Search for the cell housing the specified text and yield its [X, Y] center coordinate. 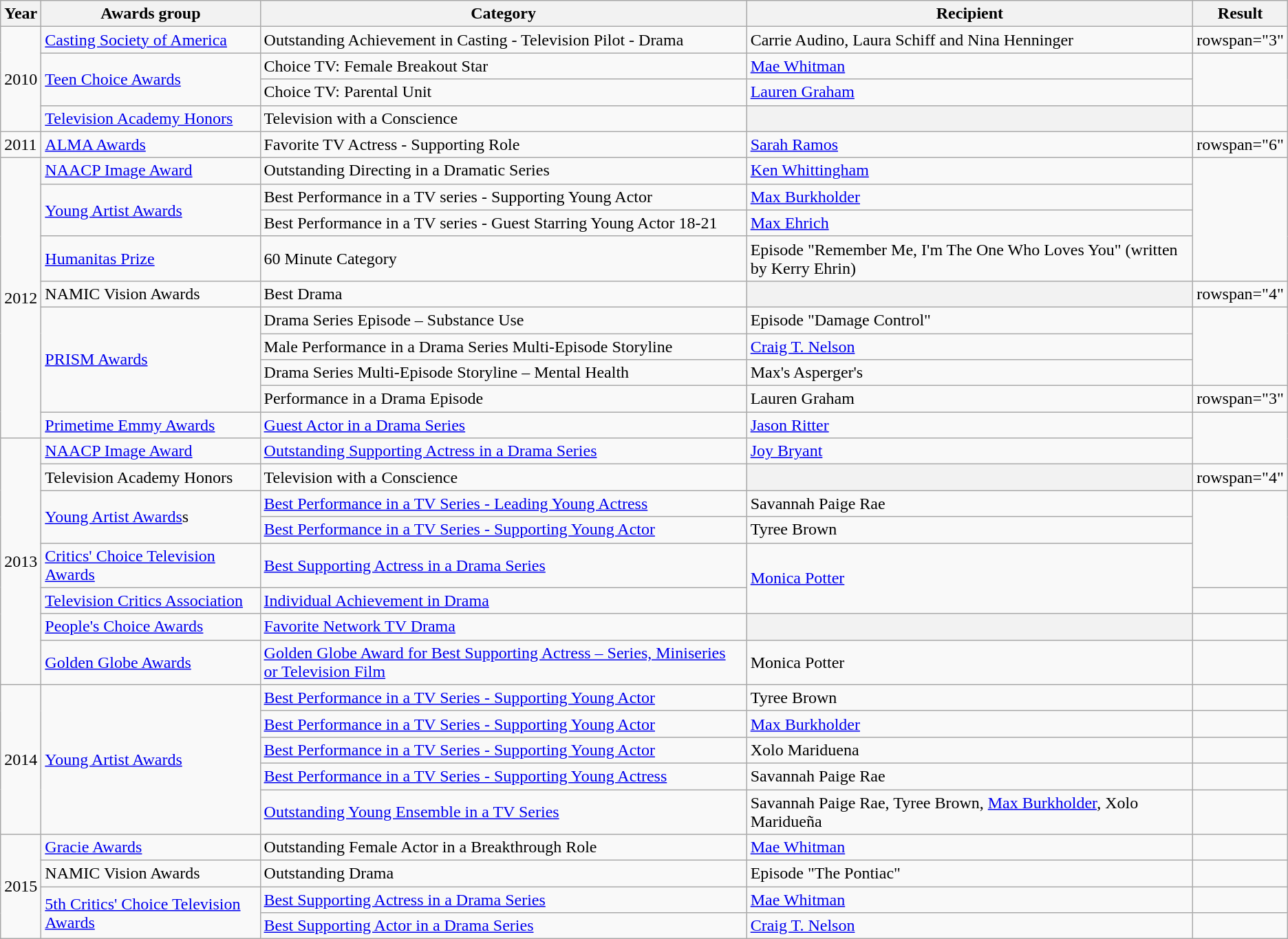
Best Performance in a TV series - Guest Starring Young Actor 18-21 [504, 223]
rowspan="6" [1241, 144]
Carrie Audino, Laura Schiff and Nina Henninger [970, 40]
2015 [21, 887]
Casting Society of America [151, 40]
Max Ehrich [970, 223]
People's Choice Awards [151, 627]
Choice TV: Female Breakout Star [504, 66]
Outstanding Directing in a Dramatic Series [504, 171]
Gracie Awards [151, 848]
Awards group [151, 14]
Male Performance in a Drama Series Multi-Episode Storyline [504, 346]
Best Supporting Actor in a Drama Series [504, 926]
Outstanding Young Ensemble in a TV Series [504, 812]
Episode "Remember Me, I'm The One Who Loves You" (written by Kerry Ehrin) [970, 259]
Teen Choice Awards [151, 79]
Drama Series Multi-Episode Storyline – Mental Health [504, 373]
Favorite Network TV Drama [504, 627]
Guest Actor in a Drama Series [504, 425]
Episode "Damage Control" [970, 320]
Best Performance in a TV Series - Supporting Young Actress [504, 776]
Drama Series Episode – Substance Use [504, 320]
Television Critics Association [151, 601]
Choice TV: Parental Unit [504, 92]
Recipient [970, 14]
ALMA Awards [151, 144]
Outstanding Achievement in Casting - Television Pilot - Drama [504, 40]
Humanitas Prize [151, 259]
Critics' Choice Television Awards [151, 565]
Xolo Mariduena [970, 750]
Result [1241, 14]
2013 [21, 561]
2011 [21, 144]
Outstanding Female Actor in a Breakthrough Role [504, 848]
Sarah Ramos [970, 144]
2014 [21, 759]
Performance in a Drama Episode [504, 399]
2012 [21, 298]
Ken Whittingham [970, 171]
60 Minute Category [504, 259]
Max's Asperger's [970, 373]
Category [504, 14]
Young Artist Awardss [151, 517]
Best Drama [504, 294]
Outstanding Supporting Actress in a Drama Series [504, 451]
Joy Bryant [970, 451]
Favorite TV Actress - Supporting Role [504, 144]
Outstanding Drama [504, 874]
Individual Achievement in Drama [504, 601]
Best Performance in a TV Series - Leading Young Actress [504, 504]
Year [21, 14]
Golden Globe Awards [151, 662]
2010 [21, 79]
Episode "The Pontiac" [970, 874]
Best Performance in a TV series - Supporting Young Actor [504, 197]
5th Critics' Choice Television Awards [151, 913]
Primetime Emmy Awards [151, 425]
Golden Globe Award for Best Supporting Actress – Series, Miniseries or Television Film [504, 662]
PRISM Awards [151, 359]
Jason Ritter [970, 425]
Savannah Paige Rae, Tyree Brown, Max Burkholder, Xolo Maridueña [970, 812]
